Capture the cell that displays the provided text and extract its [X, Y] central coordinate. 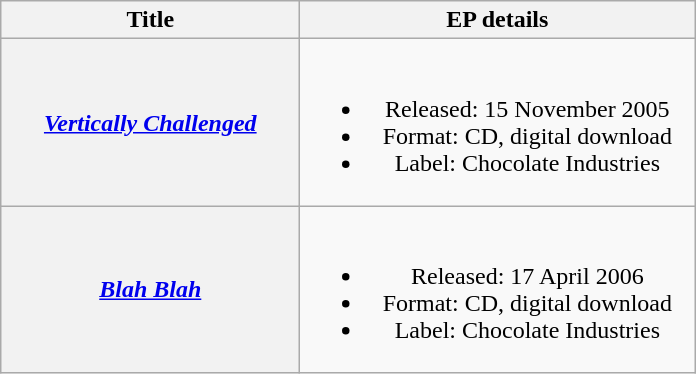
Title [150, 20]
EP details [498, 20]
Blah Blah [150, 290]
Released: 17 April 2006Format: CD, digital downloadLabel: Chocolate Industries [498, 290]
Vertically Challenged [150, 122]
Released: 15 November 2005Format: CD, digital downloadLabel: Chocolate Industries [498, 122]
